Find where the given text appears and provide that cell's center as [X, Y] coordinate. 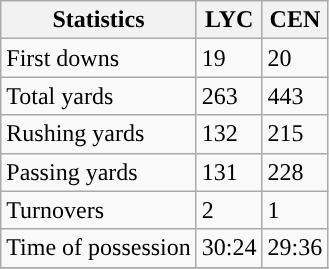
263 [229, 96]
228 [295, 172]
132 [229, 134]
Rushing yards [99, 134]
2 [229, 210]
131 [229, 172]
443 [295, 96]
Passing yards [99, 172]
20 [295, 58]
29:36 [295, 248]
Turnovers [99, 210]
215 [295, 134]
Statistics [99, 20]
CEN [295, 20]
Time of possession [99, 248]
1 [295, 210]
Total yards [99, 96]
LYC [229, 20]
First downs [99, 58]
19 [229, 58]
30:24 [229, 248]
